Locate the cell with the specified text and output its [x, y] center coordinate. 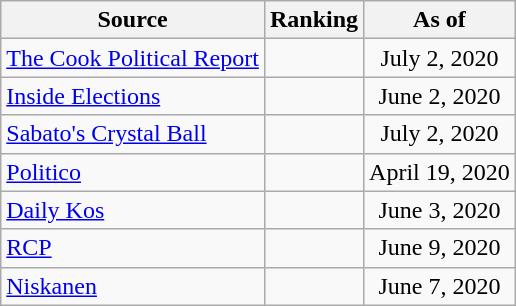
The Cook Political Report [133, 58]
Source [133, 20]
RCP [133, 248]
Niskanen [133, 286]
April 19, 2020 [440, 172]
Inside Elections [133, 96]
June 9, 2020 [440, 248]
As of [440, 20]
Politico [133, 172]
Daily Kos [133, 210]
June 3, 2020 [440, 210]
Sabato's Crystal Ball [133, 134]
June 2, 2020 [440, 96]
June 7, 2020 [440, 286]
Ranking [314, 20]
